Pinpoint the cell where the given text exists, returning its (x, y) midpoint coordinate. 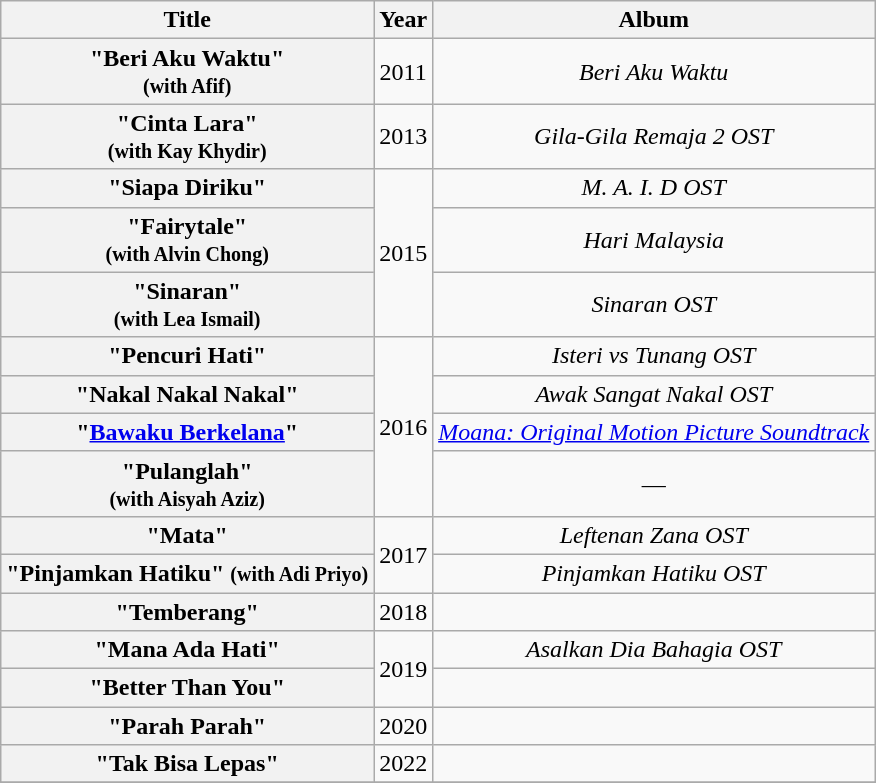
2019 (404, 669)
"Siapa Diriku" (188, 188)
"Nakal Nakal Nakal" (188, 394)
Pinjamkan Hatiku OST (654, 573)
"Pencuri Hati" (188, 356)
Beri Aku Waktu (654, 72)
"Bawaku Berkelana" (188, 432)
"Fairytale"(with Alvin Chong) (188, 240)
Awak Sangat Nakal OST (654, 394)
Title (188, 20)
2011 (404, 72)
Asalkan Dia Bahagia OST (654, 650)
— (654, 484)
Sinaran OST (654, 304)
"Mata" (188, 535)
2022 (404, 764)
2013 (404, 136)
M. A. I. D OST (654, 188)
Moana: Original Motion Picture Soundtrack (654, 432)
Year (404, 20)
Isteri vs Tunang OST (654, 356)
2016 (404, 426)
"Better Than You" (188, 688)
"Parah Parah" (188, 726)
"Tak Bisa Lepas" (188, 764)
Leftenan Zana OST (654, 535)
Gila-Gila Remaja 2 OST (654, 136)
"Sinaran"(with Lea Ismail) (188, 304)
2018 (404, 611)
"Beri Aku Waktu"(with Afif) (188, 72)
2017 (404, 554)
"Mana Ada Hati" (188, 650)
2015 (404, 253)
Album (654, 20)
2020 (404, 726)
"Cinta Lara"(with Kay Khydir) (188, 136)
"Temberang" (188, 611)
Hari Malaysia (654, 240)
"Pinjamkan Hatiku" (with Adi Priyo) (188, 573)
"Pulanglah"(with Aisyah Aziz) (188, 484)
